Identify which cell holds the provided text, then report its (x, y) central coordinate. 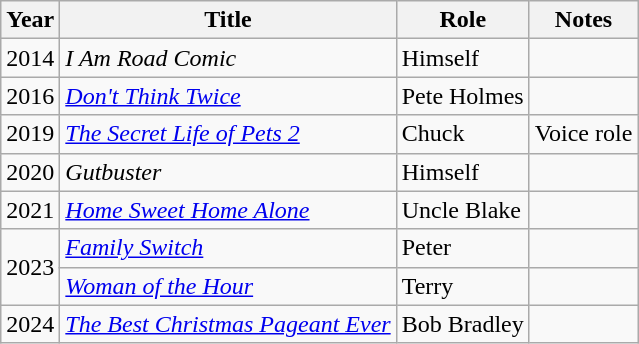
Notes (584, 20)
The Best Christmas Pageant Ever (228, 324)
Don't Think Twice (228, 96)
Uncle Blake (462, 210)
I Am Road Comic (228, 58)
Title (228, 20)
Gutbuster (228, 172)
Pete Holmes (462, 96)
Chuck (462, 134)
2019 (30, 134)
2021 (30, 210)
Peter (462, 248)
2020 (30, 172)
2014 (30, 58)
2024 (30, 324)
Year (30, 20)
Terry (462, 286)
Woman of the Hour (228, 286)
2016 (30, 96)
Family Switch (228, 248)
Voice role (584, 134)
2023 (30, 267)
The Secret Life of Pets 2 (228, 134)
Role (462, 20)
Bob Bradley (462, 324)
Home Sweet Home Alone (228, 210)
